Pinpoint the cell where the given text exists, returning its [x, y] midpoint coordinate. 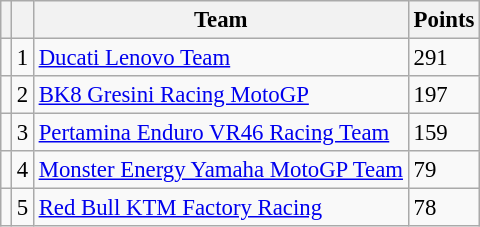
3 [22, 133]
79 [444, 170]
291 [444, 58]
1 [22, 58]
78 [444, 208]
Ducati Lenovo Team [220, 58]
Pertamina Enduro VR46 Racing Team [220, 133]
5 [22, 208]
Red Bull KTM Factory Racing [220, 208]
Team [220, 20]
BK8 Gresini Racing MotoGP [220, 95]
Points [444, 20]
2 [22, 95]
197 [444, 95]
4 [22, 170]
159 [444, 133]
Monster Energy Yamaha MotoGP Team [220, 170]
